Provide the (X, Y) coordinate of the cell's center where the given text is located.  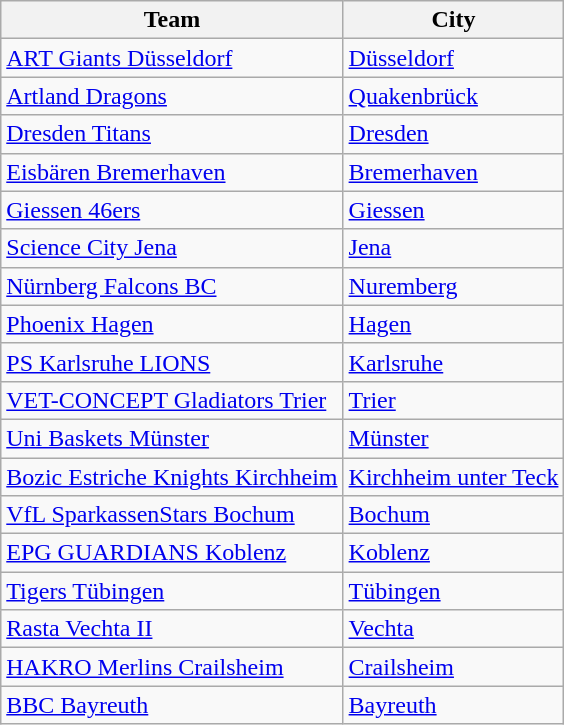
City (454, 20)
EPG GUARDIANS Koblenz (172, 553)
Dresden Titans (172, 134)
Bozic Estriche Knights Kirchheim (172, 477)
Hagen (454, 324)
Koblenz (454, 553)
Bremerhaven (454, 172)
VfL SparkassenStars Bochum (172, 515)
Quakenbrück (454, 96)
HAKRO Merlins Crailsheim (172, 667)
Jena (454, 248)
Vechta (454, 629)
Kirchheim unter Teck (454, 477)
Phoenix Hagen (172, 324)
Düsseldorf (454, 58)
VET-CONCEPT Gladiators Trier (172, 400)
Eisbären Bremerhaven (172, 172)
Bayreuth (454, 705)
Science City Jena (172, 248)
Team (172, 20)
Dresden (454, 134)
Karlsruhe (454, 362)
Giessen (454, 210)
Trier (454, 400)
Nuremberg (454, 286)
Uni Baskets Münster (172, 438)
Artland Dragons (172, 96)
Giessen 46ers (172, 210)
PS Karlsruhe LIONS (172, 362)
Tigers Tübingen (172, 591)
Bochum (454, 515)
Nürnberg Falcons BC (172, 286)
Crailsheim (454, 667)
Rasta Vechta II (172, 629)
Münster (454, 438)
BBC Bayreuth (172, 705)
ART Giants Düsseldorf (172, 58)
Tübingen (454, 591)
